Locate the cell with the specified text and output its (X, Y) center coordinate. 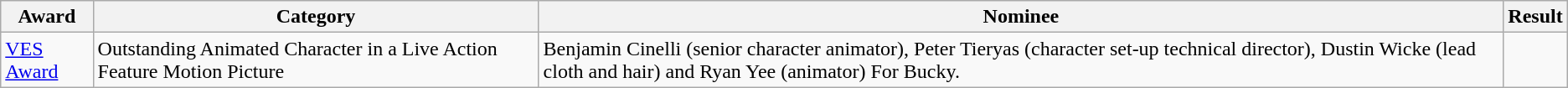
VES Award (47, 60)
Outstanding Animated Character in a Live Action Feature Motion Picture (316, 60)
Nominee (1021, 17)
Award (47, 17)
Result (1535, 17)
Category (316, 17)
